Extract the (x, y) coordinate from the center of the cell holding the provided text.  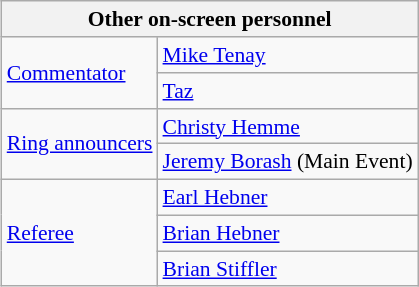
Commentator (80, 72)
Christy Hemme (288, 126)
Brian Hebner (288, 233)
Taz (288, 91)
Earl Hebner (288, 197)
Referee (80, 232)
Ring announcers (80, 144)
Brian Stiffler (288, 269)
Jeremy Borash (Main Event) (288, 162)
Other on-screen personnel (210, 19)
Mike Tenay (288, 55)
